Locate the cell with the specified text and output its (X, Y) center coordinate. 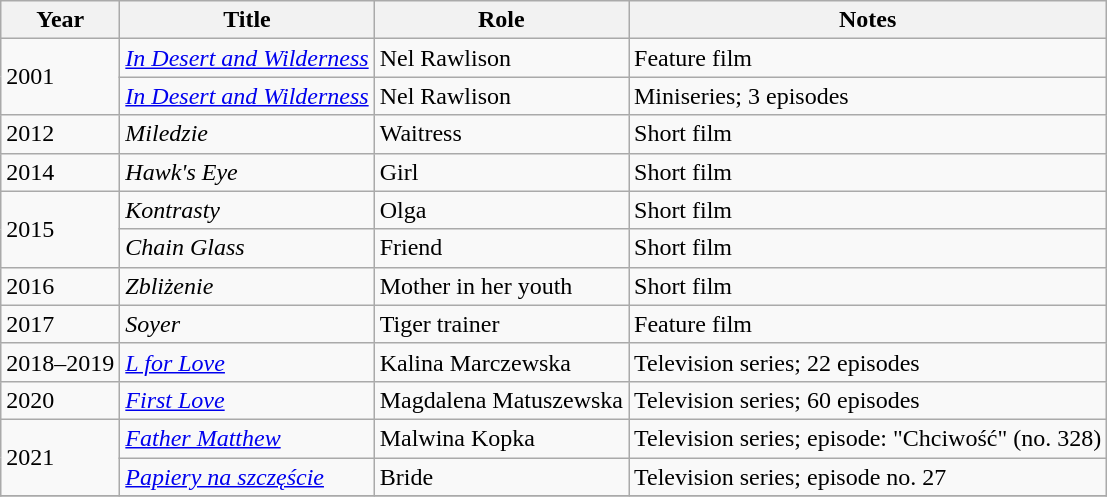
Olga (501, 210)
Waitress (501, 134)
Hawk's Eye (247, 172)
Kalina Marczewska (501, 362)
Title (247, 20)
2017 (60, 324)
Mother in her youth (501, 286)
Television series; episode no. 27 (867, 477)
Miledzie (247, 134)
Year (60, 20)
2014 (60, 172)
2020 (60, 400)
Magdalena Matuszewska (501, 400)
Father Matthew (247, 438)
Tiger trainer (501, 324)
L for Love (247, 362)
Television series; episode: "Chciwość" (no. 328) (867, 438)
2012 (60, 134)
2021 (60, 457)
Chain Glass (247, 248)
Television series; 60 episodes (867, 400)
2016 (60, 286)
Papiery na szczęście (247, 477)
First Love (247, 400)
Notes (867, 20)
Friend (501, 248)
2015 (60, 229)
2018–2019 (60, 362)
Role (501, 20)
Bride (501, 477)
Soyer (247, 324)
Malwina Kopka (501, 438)
Kontrasty (247, 210)
Zbliżenie (247, 286)
2001 (60, 77)
Miniseries; 3 episodes (867, 96)
Television series; 22 episodes (867, 362)
Girl (501, 172)
